Pinpoint the cell where the given text exists, returning its (x, y) midpoint coordinate. 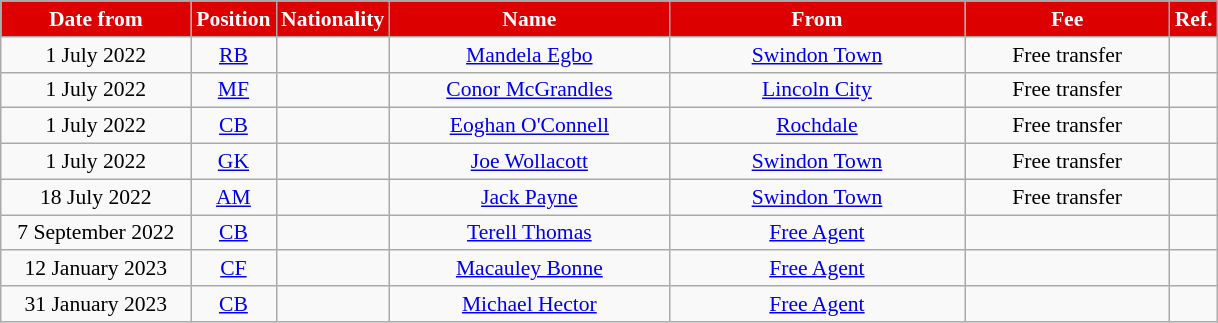
Ref. (1194, 19)
GK (234, 162)
Date from (96, 19)
Fee (1068, 19)
Rochdale (816, 126)
Nationality (332, 19)
MF (234, 90)
Eoghan O'Connell (529, 126)
Lincoln City (816, 90)
Terell Thomas (529, 233)
CF (234, 269)
31 January 2023 (96, 304)
Macauley Bonne (529, 269)
7 September 2022 (96, 233)
Joe Wollacott (529, 162)
RB (234, 55)
Conor McGrandles (529, 90)
AM (234, 197)
18 July 2022 (96, 197)
Name (529, 19)
12 January 2023 (96, 269)
Mandela Egbo (529, 55)
Jack Payne (529, 197)
From (816, 19)
Position (234, 19)
Michael Hector (529, 304)
